Provide the [x, y] coordinate of the cell's center where the given text is located.  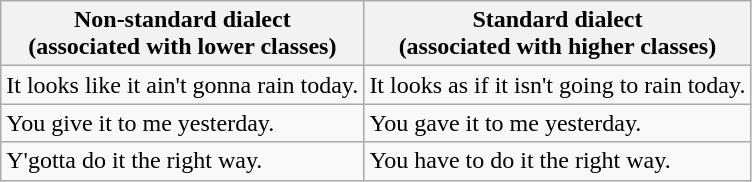
Standard dialect(associated with higher classes) [558, 34]
It looks like it ain't gonna rain today. [182, 85]
It looks as if it isn't going to rain today. [558, 85]
Non-standard dialect(associated with lower classes) [182, 34]
You give it to me yesterday. [182, 123]
Y'gotta do it the right way. [182, 161]
You have to do it the right way. [558, 161]
You gave it to me yesterday. [558, 123]
